Return (X, Y) of the center of cell containing provided text 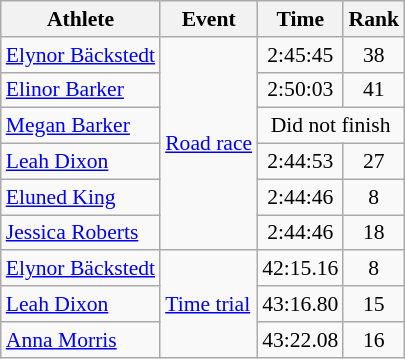
Time trial (208, 304)
2:44:53 (300, 162)
Athlete (80, 19)
15 (374, 304)
42:15.16 (300, 269)
16 (374, 340)
Megan Barker (80, 126)
Elinor Barker (80, 90)
2:50:03 (300, 90)
2:45:45 (300, 55)
38 (374, 55)
18 (374, 233)
Rank (374, 19)
43:22.08 (300, 340)
Time (300, 19)
Eluned King (80, 197)
Road race (208, 144)
27 (374, 162)
Anna Morris (80, 340)
43:16.80 (300, 304)
Jessica Roberts (80, 233)
Did not finish (330, 126)
41 (374, 90)
Event (208, 19)
